Scan for the cell matching the given text and deliver its (x, y) coordinate at center. 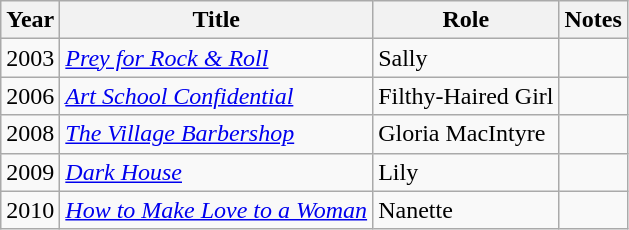
Gloria MacIntyre (466, 134)
2009 (30, 172)
Dark House (216, 172)
Title (216, 20)
Sally (466, 58)
2008 (30, 134)
The Village Barbershop (216, 134)
Filthy-Haired Girl (466, 96)
Nanette (466, 210)
Year (30, 20)
Lily (466, 172)
2010 (30, 210)
How to Make Love to a Woman (216, 210)
Role (466, 20)
Art School Confidential (216, 96)
2003 (30, 58)
Prey for Rock & Roll (216, 58)
2006 (30, 96)
Notes (593, 20)
